Provide the [X, Y] coordinate of the cell's center where the given text is located.  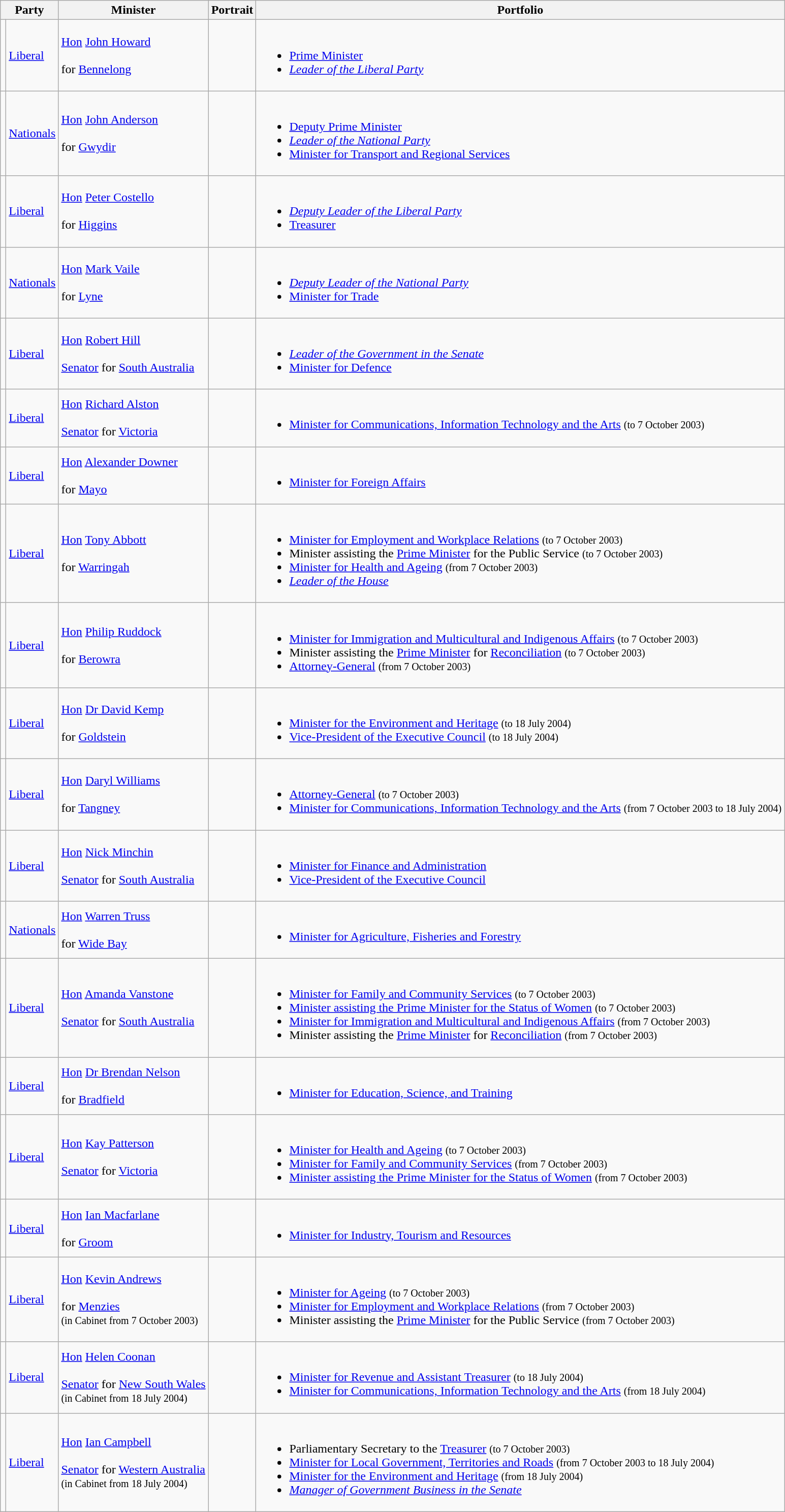
Party [29, 10]
Minister [133, 10]
Minister for Finance and AdministrationVice-President of the Executive Council [520, 866]
Minister for Agriculture, Fisheries and Forestry [520, 930]
Attorney-General (to 7 October 2003)Minister for Communications, Information Technology and the Arts (from 7 October 2003 to 18 July 2004) [520, 794]
Minister for Industry, Tourism and Resources [520, 1228]
Hon Dr Brendan Nelson for Bradfield [133, 1086]
Hon Nick Minchin Senator for South Australia [133, 866]
Hon Warren Truss for Wide Bay [133, 930]
Deputy Leader of the Liberal PartyTreasurer [520, 211]
Hon Tony Abbott for Warringah [133, 553]
Portfolio [520, 10]
Hon Helen Coonan Senator for New South Wales (in Cabinet from 18 July 2004) [133, 1377]
Hon Kay Patterson Senator for Victoria [133, 1157]
Portrait [232, 10]
Hon John Anderson for Gwydir [133, 133]
Deputy Prime MinisterLeader of the National PartyMinister for Transport and Regional Services [520, 133]
Hon Amanda Vanstone Senator for South Australia [133, 1008]
Hon Mark Vaile for Lyne [133, 282]
Hon Daryl Williams for Tangney [133, 794]
Hon Kevin Andrews for Menzies (in Cabinet from 7 October 2003) [133, 1300]
Hon Philip Ruddock for Berowra [133, 645]
Hon Alexander Downer for Mayo [133, 476]
Leader of the Government in the SenateMinister for Defence [520, 354]
Hon Dr David Kemp for Goldstein [133, 723]
Deputy Leader of the National PartyMinister for Trade [520, 282]
Prime MinisterLeader of the Liberal Party [520, 55]
Minister for Revenue and Assistant Treasurer (to 18 July 2004)Minister for Communications, Information Technology and the Arts (from 18 July 2004) [520, 1377]
Minister for Education, Science, and Training [520, 1086]
Hon Robert Hill Senator for South Australia [133, 354]
Minister for Foreign Affairs [520, 476]
Hon Richard Alston Senator for Victoria [133, 418]
Minister for the Environment and Heritage (to 18 July 2004)Vice-President of the Executive Council (to 18 July 2004) [520, 723]
Hon Ian Macfarlane for Groom [133, 1228]
Hon Peter Costello for Higgins [133, 211]
Minister for Communications, Information Technology and the Arts (to 7 October 2003) [520, 418]
Hon John Howard for Bennelong [133, 55]
Hon Ian Campbell Senator for Western Australia (in Cabinet from 18 July 2004) [133, 1462]
